From the cell containing the given text, extract its center point as (X, Y) coordinate. 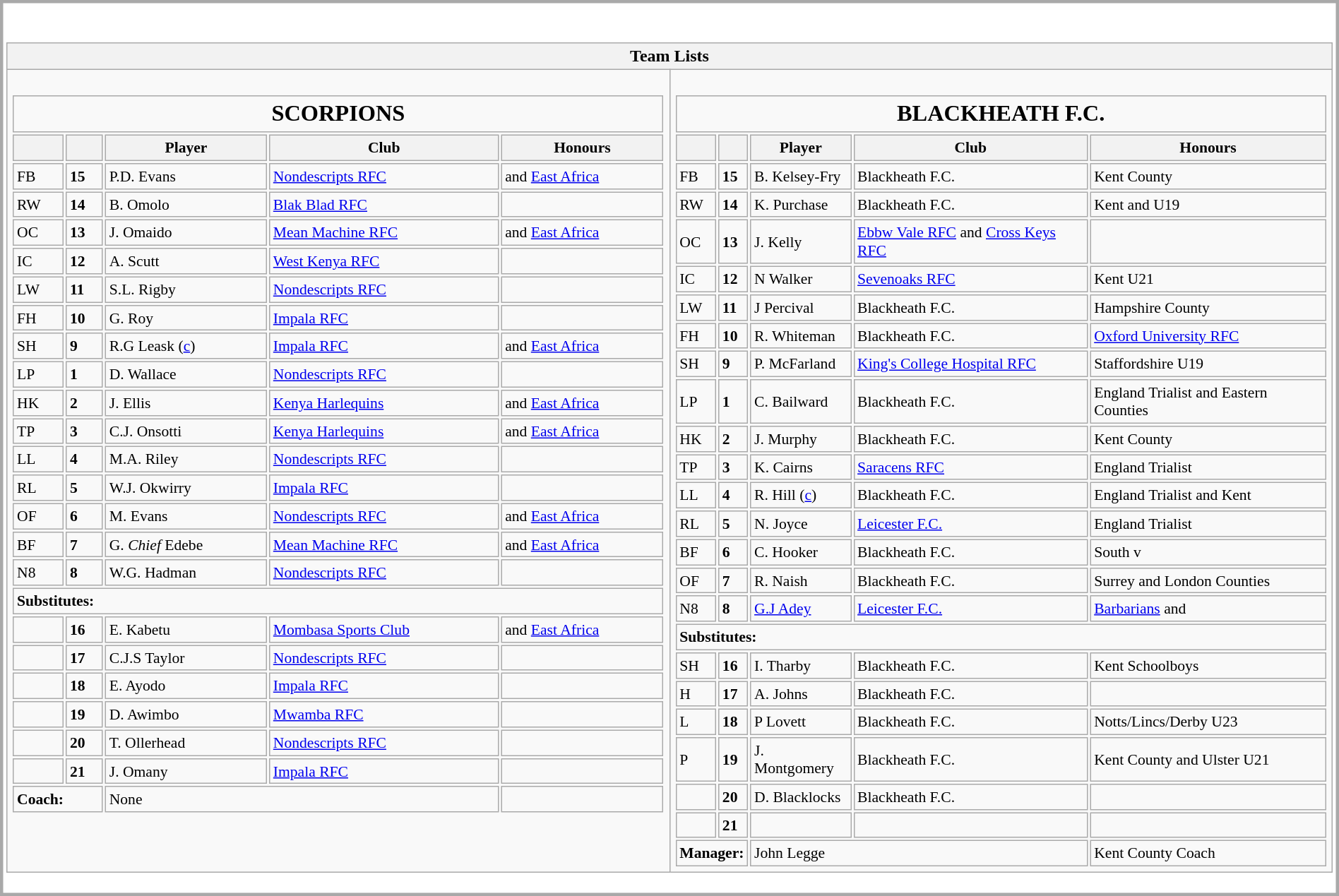
J. Ellis (186, 402)
John Legge (919, 853)
K. Cairns (801, 467)
J. Omaido (186, 233)
J Percival (801, 308)
King's College Hospital RFC (970, 364)
Manager: (712, 853)
England Trialist and Eastern Counties (1208, 401)
H (696, 693)
Notts/Lincs/Derby U23 (1208, 722)
C.J. Onsotti (186, 431)
SCORPIONS (338, 113)
J. Omany (186, 771)
P Lovett (801, 722)
E. Ayodo (186, 686)
Ebbw Vale RFC and Cross Keys RFC (970, 241)
R. Whiteman (801, 336)
G.J Adey (801, 609)
I. Tharby (801, 665)
L (696, 722)
T. Ollerhead (186, 743)
D. Awimbo (186, 715)
BLACKHEATH F.C. (1001, 113)
G. Roy (186, 318)
Kent County and Ulster U21 (1208, 760)
Kent Schoolboys (1208, 665)
R.G Leask (c) (186, 346)
C. Bailward (801, 401)
N. Joyce (801, 524)
M.A. Riley (186, 459)
P.D. Evans (186, 177)
B. Omolo (186, 205)
Team Lists (669, 56)
Hampshire County (1208, 308)
N Walker (801, 280)
None (302, 799)
J. Montgomery (801, 760)
S.L. Rigby (186, 289)
C.J.S Taylor (186, 658)
J. Kelly (801, 241)
P. McFarland (801, 364)
J. Murphy (801, 439)
Kent U21 (1208, 280)
P (696, 760)
Mombasa Sports Club (384, 630)
A. Johns (801, 693)
England Trialist and Kent (1208, 496)
West Kenya RFC (384, 261)
Oxford University RFC (1208, 336)
R. Hill (c) (801, 496)
Kent County Coach (1208, 853)
W.G. Hadman (186, 573)
Surrey and London Counties (1208, 580)
C. Hooker (801, 552)
K. Purchase (801, 205)
Coach: (58, 799)
Kent and U19 (1208, 205)
R. Naish (801, 580)
Barbarians and (1208, 609)
G. Chief Edebe (186, 545)
Saracens RFC (970, 467)
Mwamba RFC (384, 715)
Blak Blad RFC (384, 205)
A. Scutt (186, 261)
Sevenoaks RFC (970, 280)
W.J. Okwirry (186, 487)
South v (1208, 552)
D. Blacklocks (801, 796)
D. Wallace (186, 374)
Staffordshire U19 (1208, 364)
B. Kelsey-Fry (801, 177)
M. Evans (186, 515)
E. Kabetu (186, 630)
